For the text-containing cell, return its midpoint in [X, Y] coordinate format. 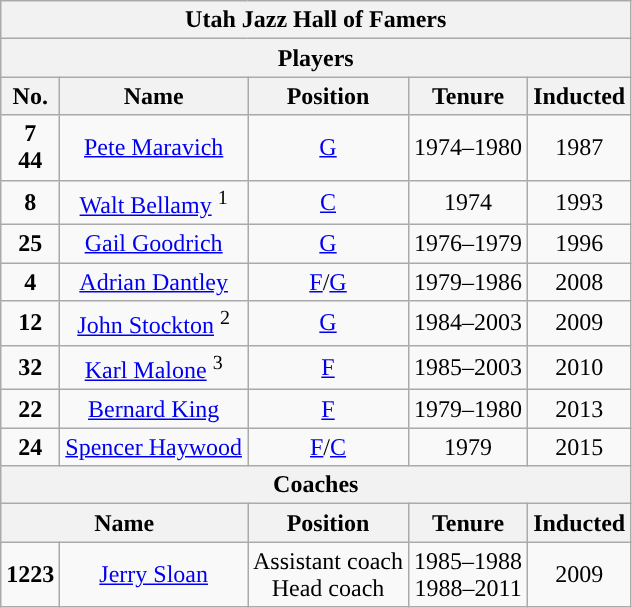
Coaches [316, 485]
Jerry Sloan [154, 574]
Pete Maravich [154, 148]
1979–1980 [468, 409]
12 [30, 324]
John Stockton 2 [154, 324]
Utah Jazz Hall of Famers [316, 20]
1985–2003 [468, 368]
2013 [580, 409]
744 [30, 148]
2010 [580, 368]
4 [30, 282]
22 [30, 409]
Players [316, 58]
1974–1980 [468, 148]
1987 [580, 148]
2015 [580, 447]
1979–1986 [468, 282]
1223 [30, 574]
1993 [580, 202]
2008 [580, 282]
8 [30, 202]
Spencer Haywood [154, 447]
24 [30, 447]
1996 [580, 244]
Gail Goodrich [154, 244]
1974 [468, 202]
C [328, 202]
No. [30, 96]
1979 [468, 447]
Adrian Dantley [154, 282]
1985–19881988–2011 [468, 574]
1976–1979 [468, 244]
Bernard King [154, 409]
Assistant coachHead coach [328, 574]
Karl Malone 3 [154, 368]
Walt Bellamy 1 [154, 202]
32 [30, 368]
25 [30, 244]
1984–2003 [468, 324]
F/C [328, 447]
F/G [328, 282]
